Pinpoint the cell where the given text exists, returning its [X, Y] midpoint coordinate. 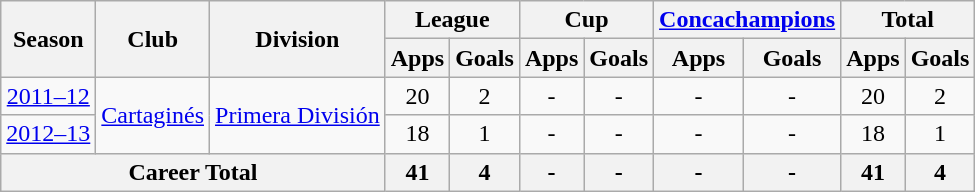
Career Total [193, 172]
Season [48, 39]
Division [298, 39]
Total [908, 20]
2012–13 [48, 134]
2011–12 [48, 96]
Club [153, 39]
Concachampions [748, 20]
League [452, 20]
Cup [586, 20]
Cartaginés [153, 115]
Primera División [298, 115]
